Return the [X, Y] coordinate for the center point of the cell that contains the specified text.  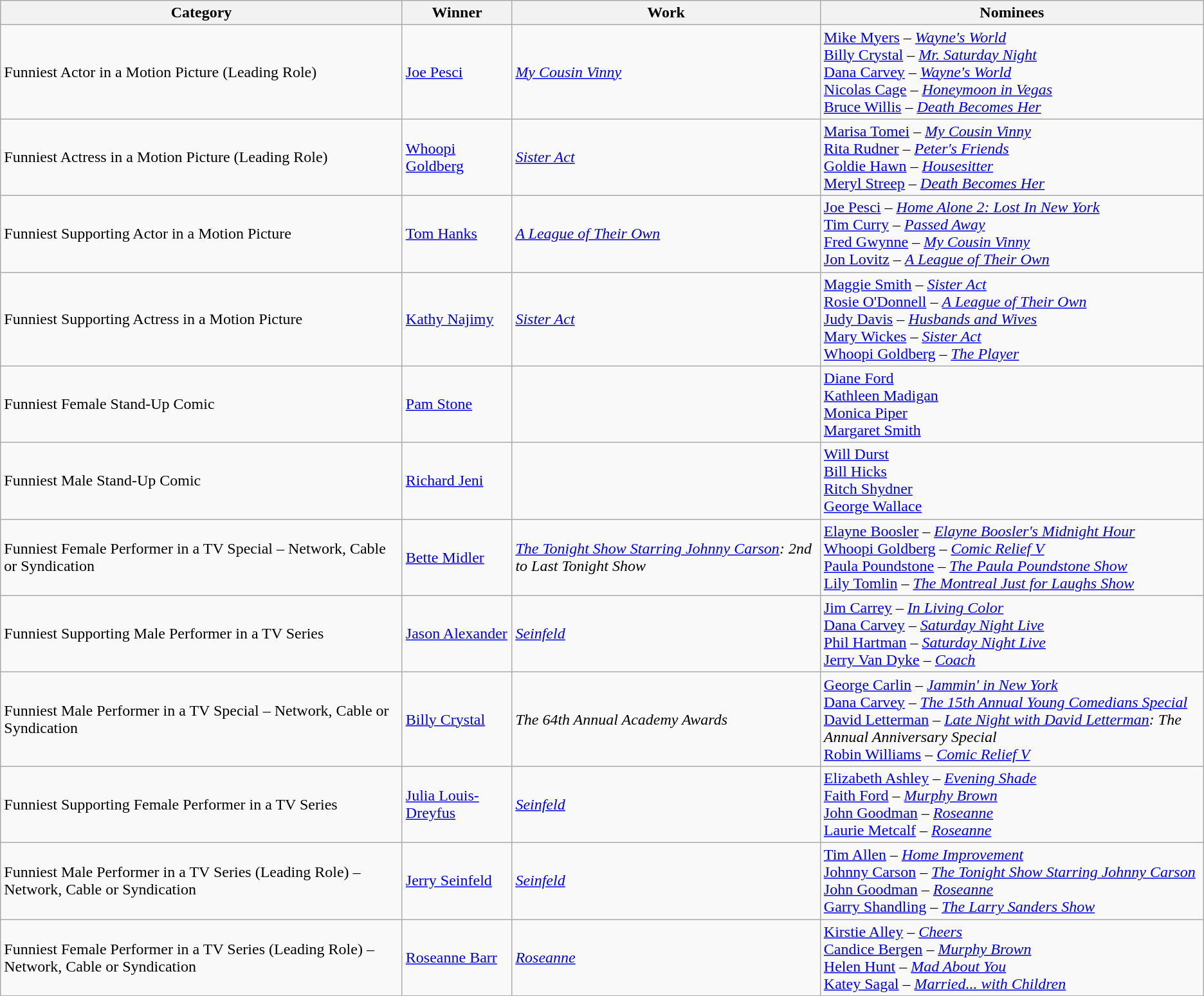
Marisa Tomei – My Cousin VinnyRita Rudner – Peter's FriendsGoldie Hawn – HousesitterMeryl Streep – Death Becomes Her [1012, 157]
Billy Crystal [457, 719]
Nominees [1012, 13]
Funniest Female Performer in a TV Special – Network, Cable or Syndication [202, 557]
Jason Alexander [457, 634]
Funniest Actress in a Motion Picture (Leading Role) [202, 157]
Roseanne [666, 958]
Winner [457, 13]
Work [666, 13]
Funniest Actor in a Motion Picture (Leading Role) [202, 72]
Elizabeth Ashley – Evening ShadeFaith Ford – Murphy BrownJohn Goodman – RoseanneLaurie Metcalf – Roseanne [1012, 804]
Funniest Male Performer in a TV Series (Leading Role) – Network, Cable or Syndication [202, 881]
A League of Their Own [666, 234]
Pam Stone [457, 404]
Whoopi Goldberg [457, 157]
My Cousin Vinny [666, 72]
Funniest Male Stand-Up Comic [202, 481]
Funniest Female Performer in a TV Series (Leading Role) – Network, Cable or Syndication [202, 958]
Will DurstBill HicksRitch ShydnerGeorge Wallace [1012, 481]
Julia Louis-Dreyfus [457, 804]
Category [202, 13]
Joe Pesci [457, 72]
Kathy Najimy [457, 319]
Bette Midler [457, 557]
Funniest Supporting Female Performer in a TV Series [202, 804]
Tom Hanks [457, 234]
Funniest Female Stand-Up Comic [202, 404]
Funniest Supporting Actress in a Motion Picture [202, 319]
Jerry Seinfeld [457, 881]
Maggie Smith – Sister ActRosie O'Donnell – A League of Their OwnJudy Davis – Husbands and WivesMary Wickes – Sister ActWhoopi Goldberg – The Player [1012, 319]
The Tonight Show Starring Johnny Carson: 2nd to Last Tonight Show [666, 557]
Richard Jeni [457, 481]
Funniest Male Performer in a TV Special – Network, Cable or Syndication [202, 719]
Roseanne Barr [457, 958]
Joe Pesci – Home Alone 2: Lost In New YorkTim Curry – Passed AwayFred Gwynne – My Cousin VinnyJon Lovitz – A League of Their Own [1012, 234]
Jim Carrey – In Living ColorDana Carvey – Saturday Night LivePhil Hartman – Saturday Night LiveJerry Van Dyke – Coach [1012, 634]
Kirstie Alley – CheersCandice Bergen – Murphy BrownHelen Hunt – Mad About YouKatey Sagal – Married... with Children [1012, 958]
Funniest Supporting Male Performer in a TV Series [202, 634]
Diane FordKathleen MadiganMonica PiperMargaret Smith [1012, 404]
Funniest Supporting Actor in a Motion Picture [202, 234]
The 64th Annual Academy Awards [666, 719]
Tim Allen – Home ImprovementJohnny Carson – The Tonight Show Starring Johnny CarsonJohn Goodman – RoseanneGarry Shandling – The Larry Sanders Show [1012, 881]
